Determine the [x, y] coordinate at the center of the cell enclosing the given text.  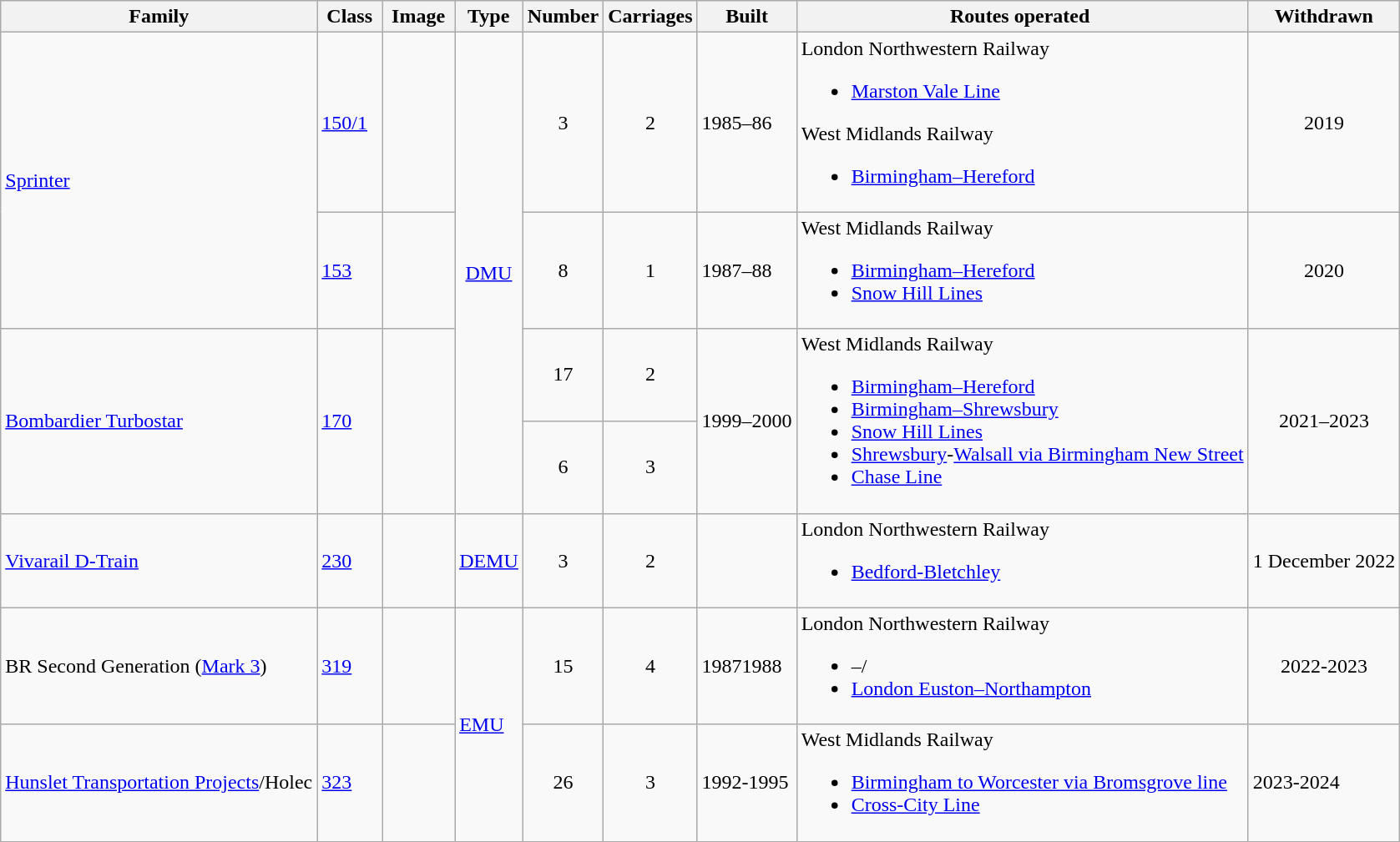
London Northwestern RailwayBedford-Bletchley [1022, 561]
DEMU [489, 561]
London Northwestern RailwayMarston Vale LineWest Midlands RailwayBirmingham–Hereford [1022, 122]
8 [563, 270]
1999–2000 [746, 421]
Image [419, 17]
153 [350, 270]
15 [563, 666]
319 [350, 666]
West Midlands RailwayBirmingham to Worcester via Bromsgrove lineCross-City Line [1022, 783]
Sprinter [159, 180]
230 [350, 561]
19871988 [746, 666]
West Midlands RailwayBirmingham–HerefordBirmingham–ShrewsburySnow Hill LinesShrewsbury-Walsall via Birmingham New StreetChase Line [1022, 421]
London Northwestern Railway–/London Euston–Northampton [1022, 666]
Family [159, 17]
1987–88 [746, 270]
2019 [1324, 122]
Class [350, 17]
Withdrawn [1324, 17]
1992-1995 [746, 783]
6 [563, 467]
2022-2023 [1324, 666]
Hunslet Transportation Projects/Holec [159, 783]
1 December 2022 [1324, 561]
Number [563, 17]
Carriages [650, 17]
4 [650, 666]
Routes operated [1022, 17]
BR Second Generation (Mark 3) [159, 666]
17 [563, 376]
2023-2024 [1324, 783]
2020 [1324, 270]
Vivarail D-Train [159, 561]
1 [650, 270]
West Midlands RailwayBirmingham–HerefordSnow Hill Lines [1022, 270]
26 [563, 783]
150/1 [350, 122]
1985–86 [746, 122]
323 [350, 783]
Built [746, 17]
2021–2023 [1324, 421]
DMU [489, 273]
170 [350, 421]
Type [489, 17]
EMU [489, 724]
Bombardier Turbostar [159, 421]
